Output the (x, y) coordinate of the center of the cell containing the given text.  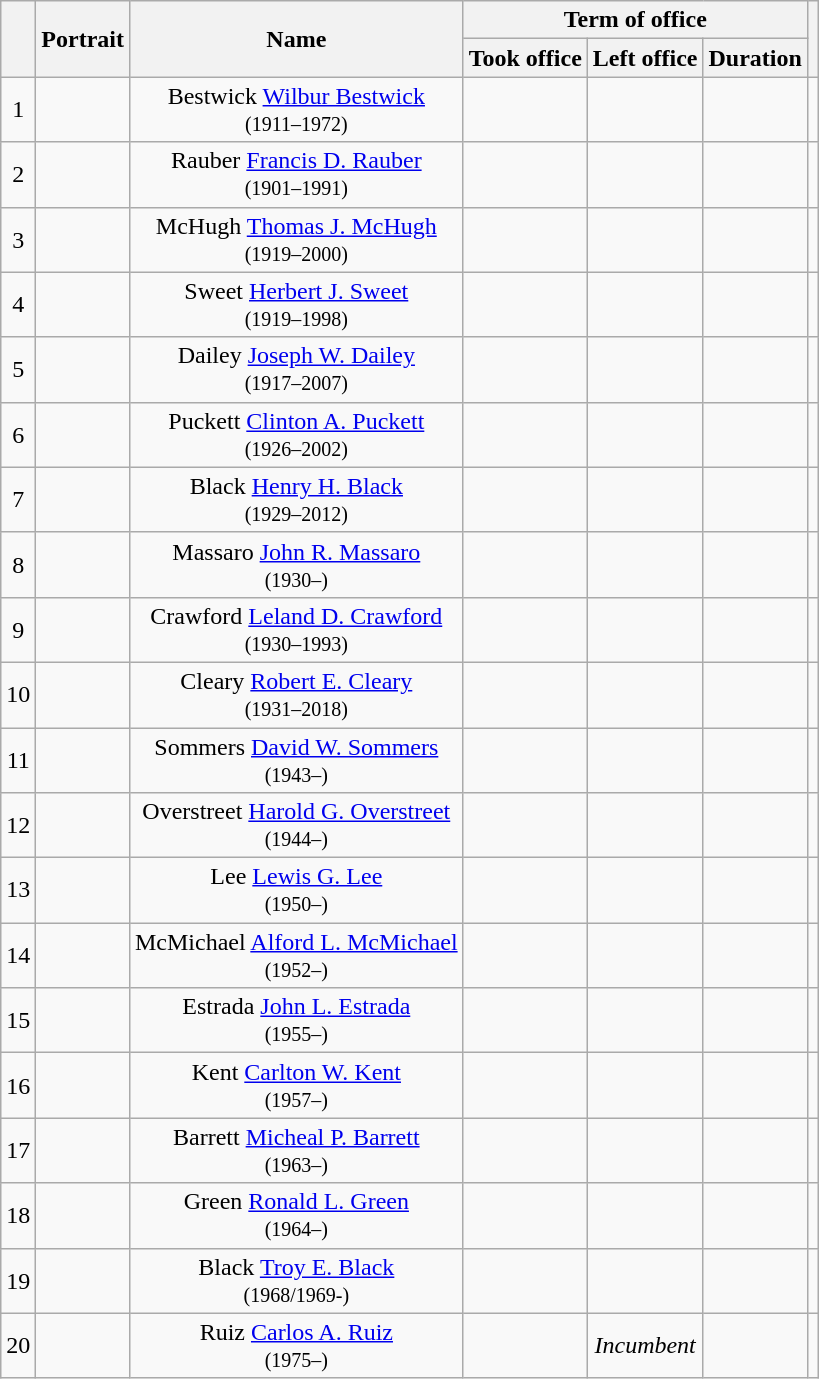
10 (18, 694)
Massaro John R. Massaro(1930–) (296, 564)
Kent Carlton W. Kent(1957–) (296, 1086)
Rauber Francis D. Rauber(1901–1991) (296, 174)
Took office (525, 58)
Overstreet Harold G. Overstreet(1944–) (296, 826)
5 (18, 370)
Incumbent (645, 1346)
15 (18, 1020)
6 (18, 434)
18 (18, 1216)
2 (18, 174)
Bestwick Wilbur Bestwick(1911–1972) (296, 110)
Ruiz Carlos A. Ruiz(1975–) (296, 1346)
Dailey Joseph W. Dailey(1917–2007) (296, 370)
McMichael Alford L. McMichael(1952–) (296, 956)
Term of office (635, 20)
13 (18, 890)
19 (18, 1280)
Puckett Clinton A. Puckett(1926–2002) (296, 434)
9 (18, 630)
16 (18, 1086)
Barrett Micheal P. Barrett(1963–) (296, 1150)
Crawford Leland D. Crawford(1930–1993) (296, 630)
Black Henry H. Black(1929–2012) (296, 500)
1 (18, 110)
7 (18, 500)
McHugh Thomas J. McHugh(1919–2000) (296, 240)
Duration (755, 58)
11 (18, 760)
Name (296, 39)
12 (18, 826)
Portrait (83, 39)
Green Ronald L. Green(1964–) (296, 1216)
Lee Lewis G. Lee(1950–) (296, 890)
Sweet Herbert J. Sweet(1919–1998) (296, 304)
Black Troy E. Black(1968/1969-) (296, 1280)
Left office (645, 58)
14 (18, 956)
8 (18, 564)
20 (18, 1346)
Estrada John L. Estrada(1955–) (296, 1020)
3 (18, 240)
17 (18, 1150)
4 (18, 304)
Cleary Robert E. Cleary(1931–2018) (296, 694)
Sommers David W. Sommers(1943–) (296, 760)
